From the cell containing the given text, extract its center point as (x, y) coordinate. 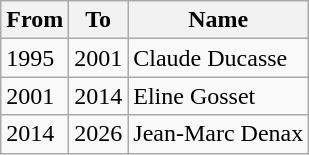
Claude Ducasse (218, 58)
2026 (98, 134)
From (35, 20)
Name (218, 20)
1995 (35, 58)
To (98, 20)
Jean-Marc Denax (218, 134)
Eline Gosset (218, 96)
